Return the (X, Y) coordinate for the center point of the cell that contains the specified text.  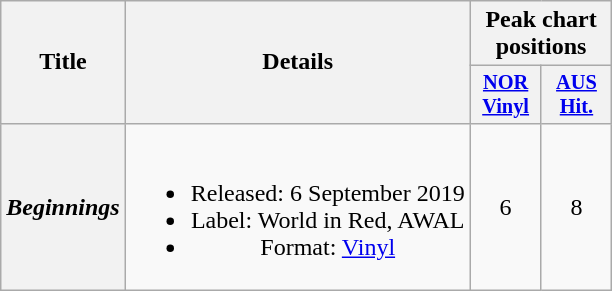
Released: 6 September 2019Label: World in Red, AWALFormat: Vinyl (298, 206)
NORVinyl (506, 95)
Details (298, 62)
6 (506, 206)
8 (576, 206)
AUSHit. (576, 95)
Peak chart positions (541, 34)
Beginnings (63, 206)
Title (63, 62)
